Provide the [x, y] coordinate of the cell's center where the given text is located.  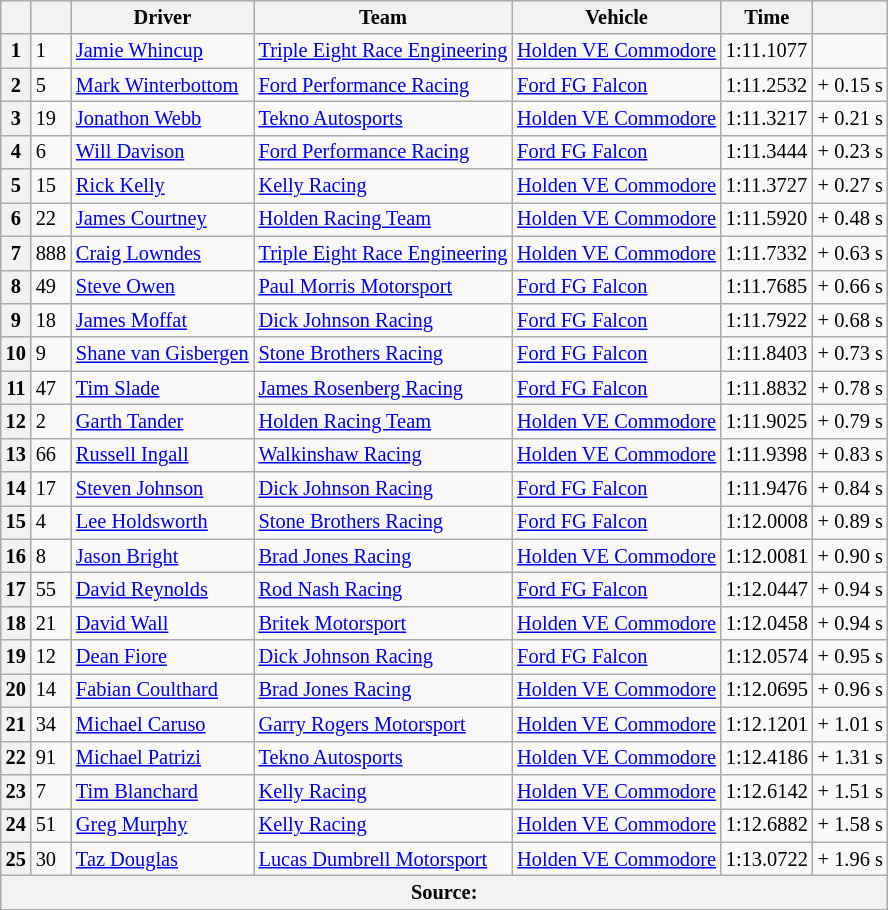
Russell Ingall [162, 455]
+ 0.23 s [850, 152]
25 [16, 859]
+ 0.66 s [850, 287]
Lucas Dumbrell Motorsport [384, 859]
James Moffat [162, 320]
Fabian Coulthard [162, 690]
+ 0.95 s [850, 657]
+ 0.96 s [850, 690]
1:11.3217 [767, 118]
1:11.9398 [767, 455]
1:12.1201 [767, 724]
51 [51, 825]
47 [51, 388]
Tim Slade [162, 388]
1:11.7685 [767, 287]
Mark Winterbottom [162, 85]
24 [16, 825]
55 [51, 589]
+ 1.58 s [850, 825]
Garry Rogers Motorsport [384, 724]
+ 0.90 s [850, 556]
+ 0.48 s [850, 219]
1:11.5920 [767, 219]
David Reynolds [162, 589]
Jamie Whincup [162, 51]
Paul Morris Motorsport [384, 287]
+ 0.21 s [850, 118]
3 [16, 118]
30 [51, 859]
1:11.7332 [767, 253]
1:12.6882 [767, 825]
Steve Owen [162, 287]
Vehicle [616, 17]
Time [767, 17]
1:11.1077 [767, 51]
+ 1.01 s [850, 724]
+ 0.15 s [850, 85]
Britek Motorsport [384, 623]
Walkinshaw Racing [384, 455]
Taz Douglas [162, 859]
Greg Murphy [162, 825]
Rod Nash Racing [384, 589]
16 [16, 556]
+ 0.79 s [850, 421]
+ 0.68 s [850, 320]
Steven Johnson [162, 489]
1:11.2532 [767, 85]
1:11.9476 [767, 489]
Jason Bright [162, 556]
Dean Fiore [162, 657]
+ 1.31 s [850, 758]
Lee Holdsworth [162, 522]
91 [51, 758]
1:11.8832 [767, 388]
888 [51, 253]
1:11.9025 [767, 421]
+ 0.63 s [850, 253]
+ 0.73 s [850, 354]
1:12.0574 [767, 657]
1:12.6142 [767, 791]
David Wall [162, 623]
1:11.3727 [767, 186]
James Rosenberg Racing [384, 388]
11 [16, 388]
Michael Patrizi [162, 758]
1:12.0695 [767, 690]
23 [16, 791]
Michael Caruso [162, 724]
Craig Lowndes [162, 253]
Will Davison [162, 152]
Driver [162, 17]
+ 1.96 s [850, 859]
1:13.0722 [767, 859]
+ 0.89 s [850, 522]
+ 0.84 s [850, 489]
Source: [444, 892]
1:11.7922 [767, 320]
Shane van Gisbergen [162, 354]
Tim Blanchard [162, 791]
34 [51, 724]
1:12.0008 [767, 522]
1:11.3444 [767, 152]
+ 1.51 s [850, 791]
Jonathon Webb [162, 118]
49 [51, 287]
20 [16, 690]
+ 0.27 s [850, 186]
1:11.8403 [767, 354]
1:12.0081 [767, 556]
1:12.0458 [767, 623]
+ 0.78 s [850, 388]
13 [16, 455]
66 [51, 455]
James Courtney [162, 219]
1:12.4186 [767, 758]
Team [384, 17]
Rick Kelly [162, 186]
1:12.0447 [767, 589]
10 [16, 354]
+ 0.83 s [850, 455]
Garth Tander [162, 421]
